Determine the (x, y) coordinate at the center of the cell enclosing the given text.  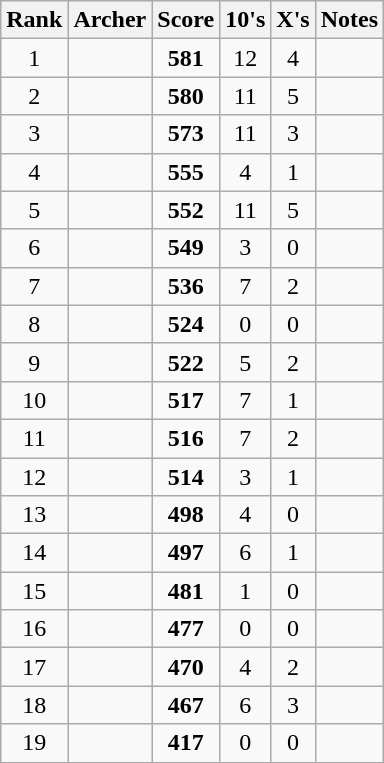
581 (186, 58)
18 (34, 705)
8 (34, 324)
10 (34, 400)
15 (34, 591)
470 (186, 667)
524 (186, 324)
552 (186, 210)
417 (186, 743)
498 (186, 515)
Score (186, 20)
9 (34, 362)
580 (186, 96)
467 (186, 705)
536 (186, 286)
549 (186, 248)
517 (186, 400)
17 (34, 667)
Rank (34, 20)
Archer (110, 20)
516 (186, 438)
514 (186, 477)
X's (293, 20)
573 (186, 134)
555 (186, 172)
477 (186, 629)
10's (246, 20)
481 (186, 591)
14 (34, 553)
19 (34, 743)
497 (186, 553)
522 (186, 362)
Notes (349, 20)
16 (34, 629)
13 (34, 515)
